For the text-containing cell, return its midpoint in (X, Y) coordinate format. 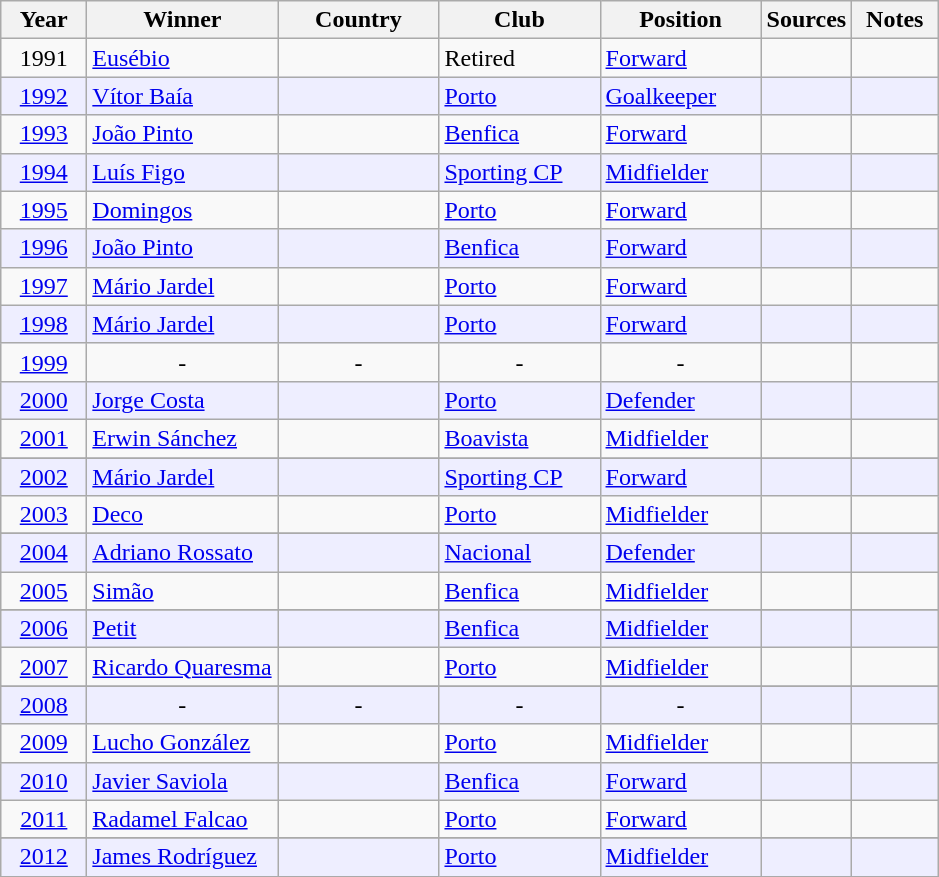
Retired (520, 58)
2004 (44, 553)
Country (358, 20)
2009 (44, 743)
2006 (44, 629)
2001 (44, 438)
1997 (44, 286)
2011 (44, 819)
Radamel Falcao (182, 819)
2007 (44, 667)
1996 (44, 248)
Nacional (520, 553)
1992 (44, 96)
Vítor Baía (182, 96)
2008 (44, 705)
1993 (44, 134)
2003 (44, 515)
Adriano Rossato (182, 553)
Luís Figo (182, 172)
2012 (44, 857)
Ricardo Quaresma (182, 667)
Domingos (182, 210)
1999 (44, 362)
Lucho González (182, 743)
Boavista (520, 438)
Winner (182, 20)
Javier Saviola (182, 781)
Jorge Costa (182, 400)
Erwin Sánchez (182, 438)
Sources (806, 20)
2005 (44, 591)
Simão (182, 591)
2002 (44, 477)
Year (44, 20)
1994 (44, 172)
Petit (182, 629)
Club (520, 20)
1991 (44, 58)
Position (680, 20)
2000 (44, 400)
1998 (44, 324)
Goalkeeper (680, 96)
1995 (44, 210)
2010 (44, 781)
James Rodríguez (182, 857)
Deco (182, 515)
Eusébio (182, 58)
Notes (895, 20)
